Identify which cell holds the provided text, then report its [X, Y] central coordinate. 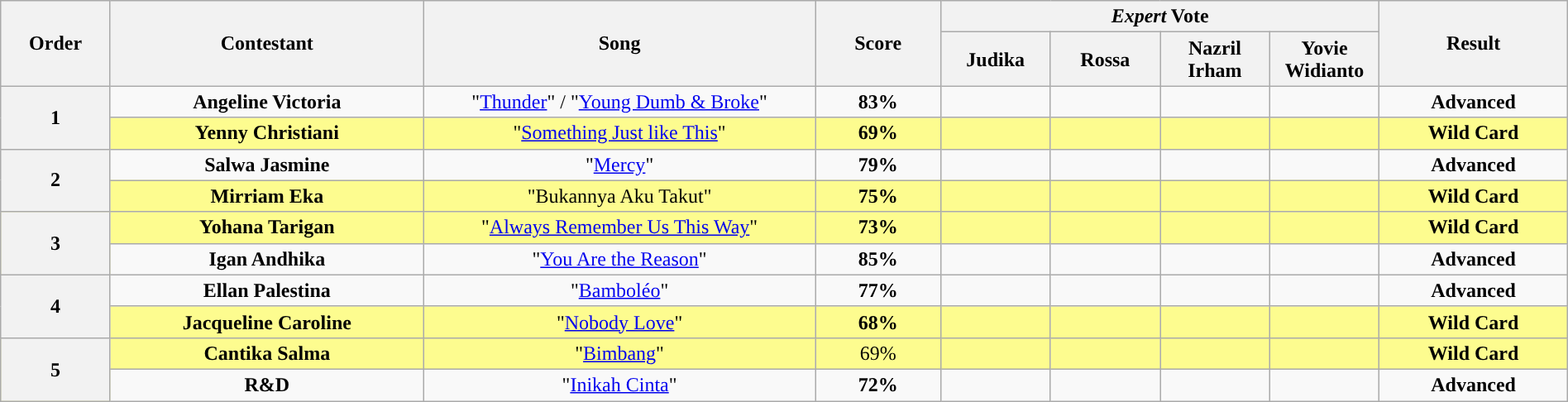
"Nobody Love" [619, 322]
"Mercy" [619, 165]
Result [1474, 43]
Jacqueline Caroline [266, 322]
R&D [266, 385]
4 [56, 306]
Song [619, 43]
"Bimbang" [619, 353]
77% [878, 290]
Score [878, 43]
Rossa [1105, 60]
2 [56, 180]
Ellan Palestina [266, 290]
Judika [996, 60]
79% [878, 165]
Order [56, 43]
Angeline Victoria [266, 102]
68% [878, 322]
85% [878, 259]
Nazril Irham [1216, 60]
72% [878, 385]
73% [878, 227]
Salwa Jasmine [266, 165]
Yenny Christiani [266, 133]
Cantika Salma [266, 353]
Mirriam Eka [266, 196]
Yovie Widianto [1325, 60]
"Thunder" / "Young Dumb & Broke" [619, 102]
"Something Just like This" [619, 133]
"You Are the Reason" [619, 259]
Yohana Tarigan [266, 227]
3 [56, 243]
"Bamboléo" [619, 290]
5 [56, 369]
Contestant [266, 43]
"Always Remember Us This Way" [619, 227]
1 [56, 117]
Igan Andhika [266, 259]
Expert Vote [1159, 17]
"Bukannya Aku Takut" [619, 196]
"Inikah Cinta" [619, 385]
75% [878, 196]
83% [878, 102]
